Detect which cell encompasses the target text, then output its (X, Y) center coordinate. 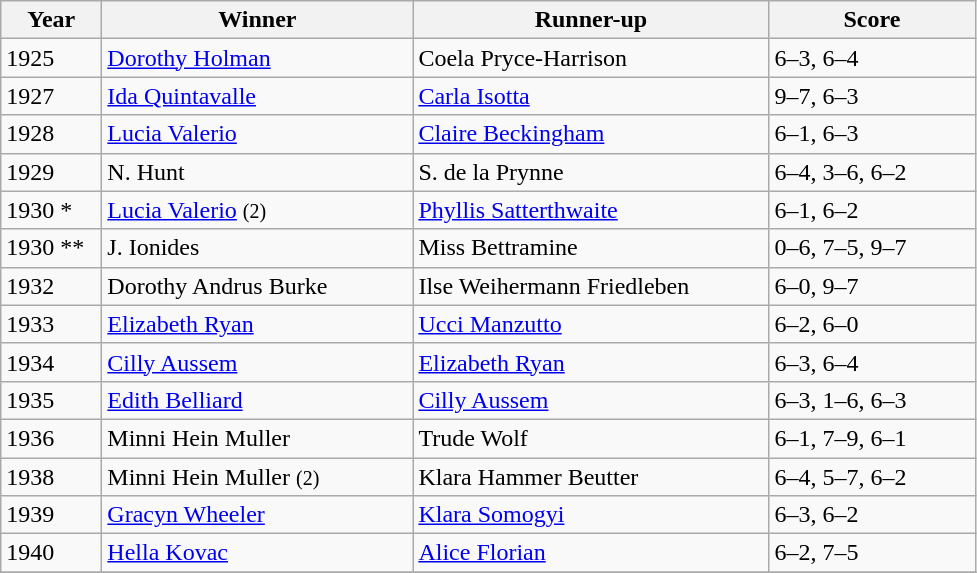
1930 ** (52, 248)
Klara Somogyi (591, 515)
6–1, 6–2 (872, 210)
1936 (52, 438)
Gracyn Wheeler (258, 515)
Ilse Weihermann Friedleben (591, 286)
1935 (52, 400)
Lucia Valerio (2) (258, 210)
Winner (258, 20)
Ucci Manzutto (591, 324)
Edith Belliard (258, 400)
Minni Hein Muller (2) (258, 477)
6–1, 7–9, 6–1 (872, 438)
Coela Pryce-Harrison (591, 58)
S. de la Prynne (591, 172)
Miss Bettramine (591, 248)
1933 (52, 324)
0–6, 7–5, 9–7 (872, 248)
J. Ionides (258, 248)
1927 (52, 96)
6–3, 6–2 (872, 515)
6–2, 7–5 (872, 553)
6–2, 6–0 (872, 324)
Dorothy Andrus Burke (258, 286)
Klara Hammer Beutter (591, 477)
1934 (52, 362)
6–1, 6–3 (872, 134)
1938 (52, 477)
Runner-up (591, 20)
6–3, 1–6, 6–3 (872, 400)
Dorothy Holman (258, 58)
Claire Beckingham (591, 134)
1932 (52, 286)
Lucia Valerio (258, 134)
N. Hunt (258, 172)
Alice Florian (591, 553)
6–4, 5–7, 6–2 (872, 477)
Ida Quintavalle (258, 96)
1929 (52, 172)
1930 * (52, 210)
9–7, 6–3 (872, 96)
6–0, 9–7 (872, 286)
Year (52, 20)
Hella Kovac (258, 553)
1939 (52, 515)
Carla Isotta (591, 96)
Minni Hein Muller (258, 438)
1925 (52, 58)
Phyllis Satterthwaite (591, 210)
Trude Wolf (591, 438)
6–4, 3–6, 6–2 (872, 172)
Score (872, 20)
1928 (52, 134)
1940 (52, 553)
